Return [x, y] of the center of cell containing provided text 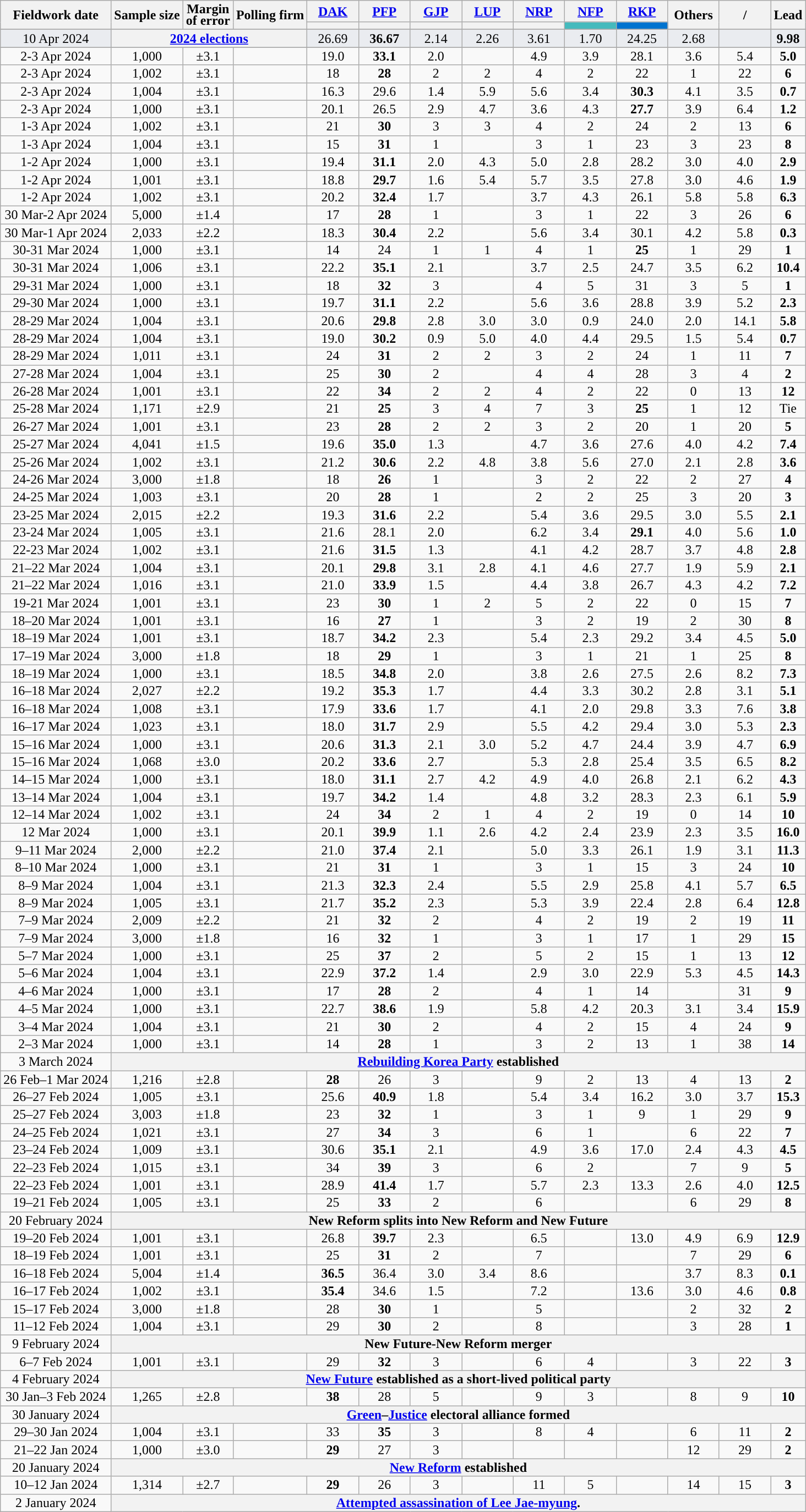
New Future established as a short-lived political party [458, 1379]
18.3 [333, 232]
2.26 [487, 39]
1,009 [147, 1150]
26.7 [642, 585]
30 Jan–3 Feb 2024 [56, 1397]
34.6 [384, 1291]
19.3 [333, 515]
29.1 [642, 533]
30.3 [642, 91]
1,015 [147, 1168]
12.5 [788, 1185]
23–24 Feb 2024 [56, 1150]
22.7 [333, 1009]
28.3 [642, 797]
New Future-New Reform merger [458, 1344]
18–20 Mar 2024 [56, 621]
1,011 [147, 356]
2,009 [147, 921]
7.3 [788, 673]
Rebuilding Korea Party established [458, 1061]
21.3 [333, 885]
24–25 Feb 2024 [56, 1132]
26.69 [333, 39]
GJP [436, 11]
2024 elections [209, 39]
Attempted assassination of Lee Jae-myung. [458, 1503]
24.4 [642, 744]
1,003 [147, 497]
16.3 [333, 91]
2.5 [591, 268]
2.14 [436, 39]
2,015 [147, 515]
NFP [591, 11]
15.9 [788, 1009]
12–14 Mar 2024 [56, 815]
25-28 Mar 2024 [56, 409]
29.4 [642, 726]
2,000 [147, 850]
Others [694, 15]
33.1 [384, 56]
14–15 Mar 2024 [56, 779]
12.9 [788, 1238]
29–30 Jan 2024 [56, 1432]
31.6 [384, 515]
30 January 2024 [56, 1415]
24.7 [642, 268]
1.2 [788, 109]
1,314 [147, 1485]
16.0 [788, 832]
27.6 [642, 444]
29.2 [642, 638]
31.5 [384, 550]
19.4 [333, 162]
14.1 [745, 321]
3.61 [539, 39]
Sample size [147, 15]
1,006 [147, 268]
1,068 [147, 762]
5,000 [147, 215]
2 January 2024 [56, 1503]
35.4 [333, 1291]
3.2 [591, 797]
1.8 [436, 1097]
0.3 [788, 232]
36.5 [333, 1273]
36.4 [384, 1273]
4 February 2024 [56, 1379]
26-28 Mar 2024 [56, 391]
19–21 Feb 2024 [56, 1203]
13.6 [642, 1291]
16–17 Feb 2024 [56, 1291]
Lead [788, 15]
24-25 Mar 2024 [56, 497]
25-26 Mar 2024 [56, 462]
15–17 Feb 2024 [56, 1308]
16–18 Feb 2024 [56, 1273]
39.7 [384, 1238]
35.0 [384, 444]
±2.7 [208, 1485]
8.3 [745, 1273]
23.9 [642, 832]
24-26 Mar 2024 [56, 479]
25.4 [642, 762]
9.98 [788, 39]
1,008 [147, 709]
19–20 Feb 2024 [56, 1238]
17.0 [642, 1150]
35.3 [384, 691]
25.6 [333, 1097]
26–27 Feb 2024 [56, 1097]
16.2 [642, 1097]
31.7 [384, 726]
9–11 Mar 2024 [56, 850]
10.4 [788, 268]
Fieldwork date [56, 15]
2,033 [147, 232]
21–22 Jan 2024 [56, 1450]
21.7 [333, 903]
NRP [539, 11]
30 Mar-2 Apr 2024 [56, 215]
0.1 [788, 1273]
1,265 [147, 1397]
26-27 Mar 2024 [56, 426]
41.4 [384, 1185]
4–5 Mar 2024 [56, 1009]
1,016 [147, 585]
12.8 [788, 903]
29-31 Mar 2024 [56, 286]
33.9 [384, 585]
1,023 [147, 726]
37.4 [384, 850]
17–19 Mar 2024 [56, 656]
±1.5 [208, 444]
Tie [788, 409]
27-28 Mar 2024 [56, 374]
24.25 [642, 39]
20 February 2024 [56, 1220]
2–3 Mar 2024 [56, 1044]
18.8 [333, 179]
37 [384, 956]
20 January 2024 [56, 1467]
25–27 Feb 2024 [56, 1115]
21.2 [333, 462]
11–12 Feb 2024 [56, 1326]
13–14 Mar 2024 [56, 797]
19.2 [333, 691]
1.0 [788, 533]
1,021 [147, 1132]
1,216 [147, 1080]
2,027 [147, 691]
12 Mar 2024 [56, 832]
8–10 Mar 2024 [56, 868]
18.7 [333, 638]
39 [384, 1168]
32.4 [384, 197]
7.4 [788, 444]
34.8 [384, 673]
6–7 Feb 2024 [56, 1361]
5–6 Mar 2024 [56, 973]
11.3 [788, 850]
22-23 Mar 2024 [56, 550]
25.8 [642, 885]
8.6 [539, 1273]
29-30 Mar 2024 [56, 303]
22.2 [333, 268]
18–19 Feb 2024 [56, 1256]
19-21 Mar 2024 [56, 603]
27.0 [642, 462]
3,003 [147, 1115]
6.1 [745, 797]
5,004 [147, 1273]
New Reform established [458, 1467]
35 [384, 1432]
29.6 [384, 91]
39.9 [384, 832]
2.68 [694, 39]
24.0 [642, 321]
10–12 Jan 2024 [56, 1485]
6.3 [788, 197]
31.3 [384, 744]
13.3 [642, 1185]
DAK [333, 11]
13.0 [642, 1238]
1.1 [436, 832]
Polling firm [270, 15]
RKP [642, 11]
4,041 [147, 444]
3 March 2024 [56, 1061]
Green–Justice electoral alliance formed [458, 1415]
40.9 [384, 1097]
29.7 [384, 179]
26.5 [384, 109]
7.6 [745, 709]
26 Feb–1 Mar 2024 [56, 1080]
36.67 [384, 39]
PFP [384, 11]
28.7 [642, 550]
1.70 [591, 39]
9 February 2024 [56, 1344]
±2.9 [208, 409]
14.3 [788, 973]
28.8 [642, 303]
27.8 [642, 179]
LUP [487, 11]
0.8 [788, 1291]
28.2 [642, 162]
16–17 Mar 2024 [56, 726]
1,171 [147, 409]
3–4 Mar 2024 [56, 1026]
27.5 [642, 673]
30 Mar-1 Apr 2024 [56, 232]
23-25 Mar 2024 [56, 515]
22.4 [642, 903]
28.9 [333, 1185]
38.6 [384, 1009]
5.1 [788, 691]
15.3 [788, 1097]
35.2 [384, 903]
4–6 Mar 2024 [56, 991]
5–7 Mar 2024 [56, 956]
30.1 [642, 232]
New Reform splits into New Reform and New Future [458, 1220]
37.2 [384, 973]
20.3 [642, 1009]
/ [745, 15]
25-27 Mar 2024 [56, 444]
23-24 Mar 2024 [56, 533]
10 Apr 2024 [56, 39]
19.6 [333, 444]
Marginof error [208, 15]
30.4 [384, 232]
1.6 [436, 179]
18.5 [333, 673]
17.9 [333, 709]
32.3 [384, 885]
